Extract the (X, Y) coordinate from the center of the cell holding the provided text.  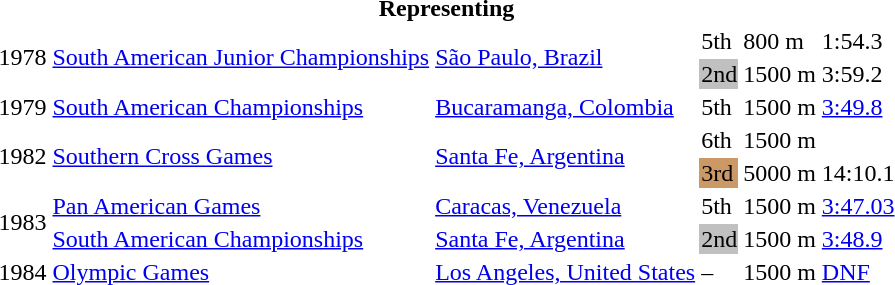
Caracas, Venezuela (566, 206)
Pan American Games (241, 206)
5000 m (780, 173)
3rd (720, 173)
800 m (780, 41)
6th (720, 140)
Southern Cross Games (241, 156)
São Paulo, Brazil (566, 58)
South American Junior Championships (241, 58)
Bucaramanga, Colombia (566, 107)
